Pinpoint the cell where the given text exists, returning its (x, y) midpoint coordinate. 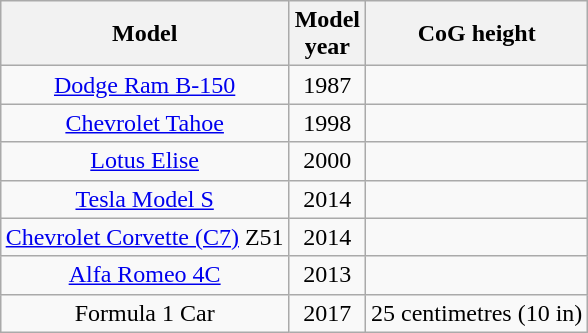
CoG height (477, 34)
25 centimetres (10 in) (477, 313)
Modelyear (327, 34)
2000 (327, 161)
1998 (327, 123)
Alfa Romeo 4C (144, 275)
Chevrolet Tahoe (144, 123)
Chevrolet Corvette (C7) Z51 (144, 237)
Dodge Ram B-150 (144, 85)
Tesla Model S (144, 199)
Lotus Elise (144, 161)
Formula 1 Car (144, 313)
1987 (327, 85)
2013 (327, 275)
2017 (327, 313)
Model (144, 34)
